Detect which cell encompasses the target text, then output its [X, Y] center coordinate. 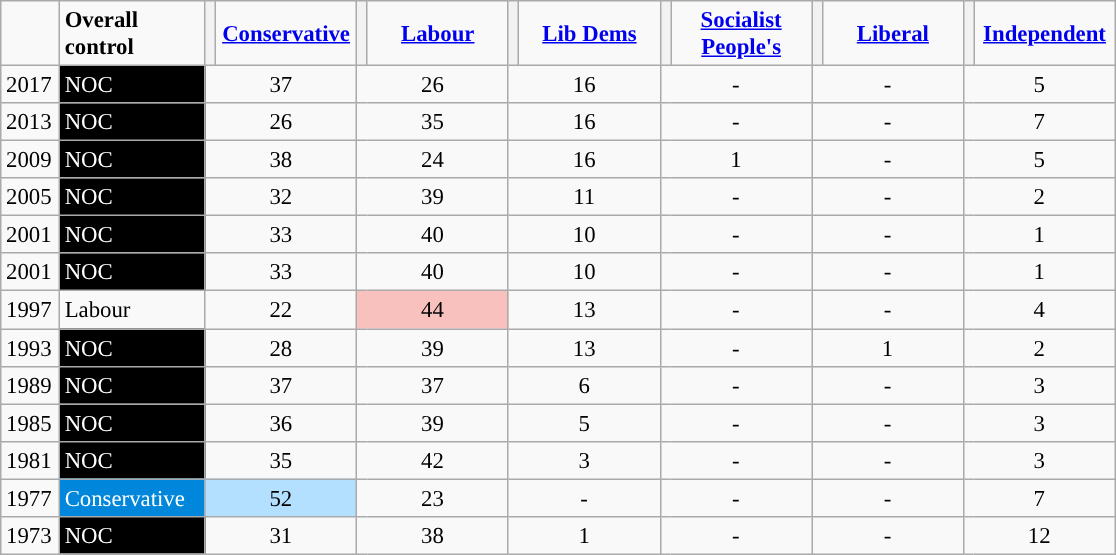
52 [281, 498]
Socialist People's [742, 34]
1973 [30, 536]
2013 [30, 122]
4 [1039, 310]
42 [433, 460]
1993 [30, 348]
1989 [30, 385]
23 [433, 498]
Independent [1044, 34]
12 [1039, 536]
22 [281, 310]
1985 [30, 423]
6 [584, 385]
11 [584, 197]
Lib Dems [590, 34]
1977 [30, 498]
2009 [30, 160]
2017 [30, 85]
32 [281, 197]
1981 [30, 460]
2005 [30, 197]
28 [281, 348]
1997 [30, 310]
Liberal [892, 34]
36 [281, 423]
31 [281, 536]
44 [433, 310]
24 [433, 160]
Overall control [132, 34]
